Provide the [x, y] coordinate of the cell's center where the given text is located.  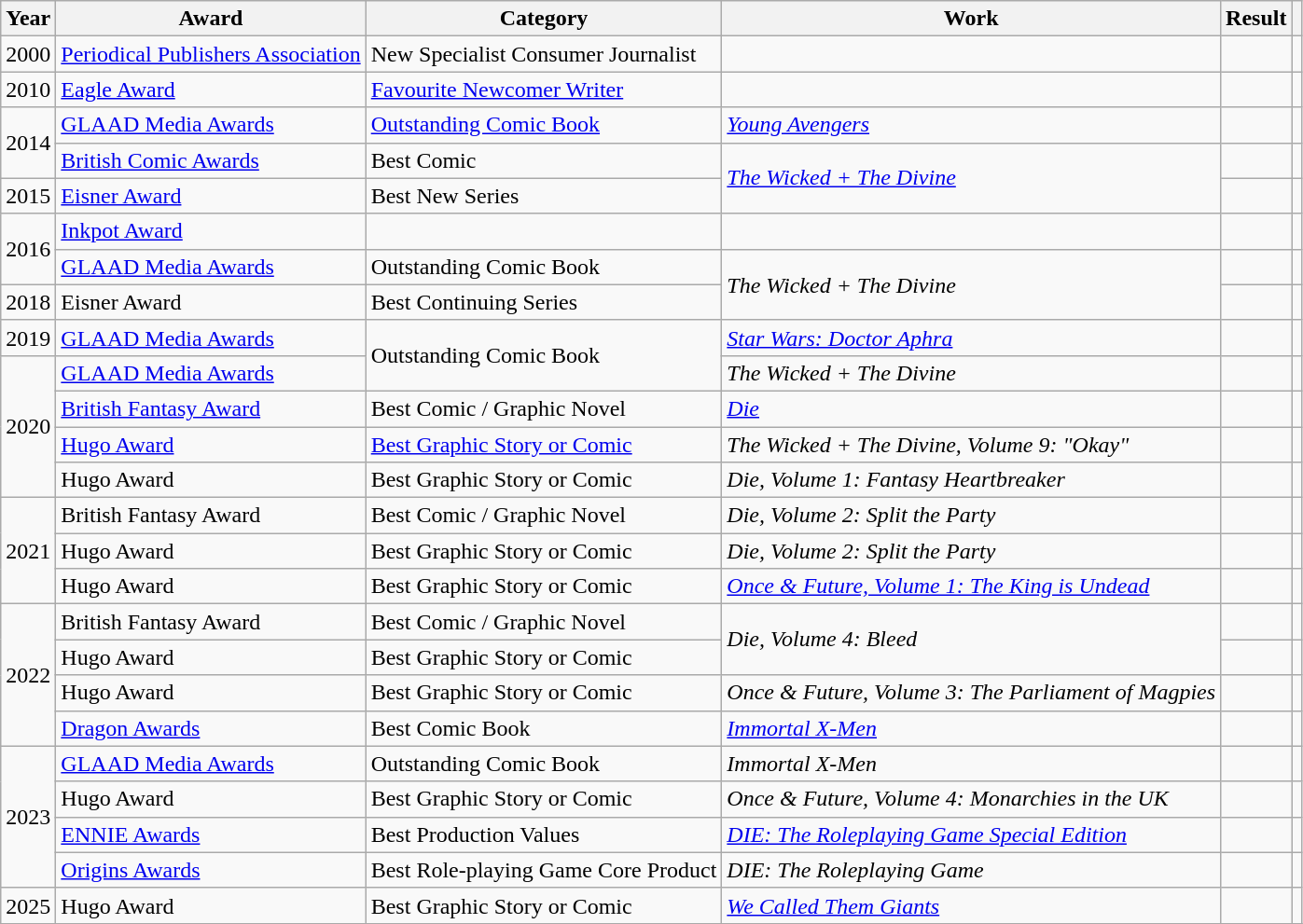
Award [211, 19]
Best New Series [544, 196]
Work [972, 19]
2016 [28, 249]
The Wicked + The Divine, Volume 9: "Okay" [972, 445]
British Comic Awards [211, 160]
Best Production Values [544, 834]
Best Comic Book [544, 728]
DIE: The Roleplaying Game Special Edition [972, 834]
We Called Them Giants [972, 905]
Origins Awards [211, 870]
2022 [28, 675]
Category [544, 19]
Young Avengers [972, 125]
Die [972, 408]
Inkpot Award [211, 231]
Favourite Newcomer Writer [544, 90]
Result [1256, 19]
2015 [28, 196]
New Specialist Consumer Journalist [544, 54]
Periodical Publishers Association [211, 54]
Once & Future, Volume 1: The King is Undead [972, 586]
Star Wars: Doctor Aphra [972, 338]
Year [28, 19]
Best Comic [544, 160]
2021 [28, 551]
Once & Future, Volume 4: Monarchies in the UK [972, 799]
Dragon Awards [211, 728]
2025 [28, 905]
Best Role-playing Game Core Product [544, 870]
Best Continuing Series [544, 302]
2019 [28, 338]
2023 [28, 817]
ENNIE Awards [211, 834]
2000 [28, 54]
2018 [28, 302]
Eagle Award [211, 90]
Die, Volume 1: Fantasy Heartbreaker [972, 480]
2014 [28, 143]
DIE: The Roleplaying Game [972, 870]
Die, Volume 4: Bleed [972, 640]
Once & Future, Volume 3: The Parliament of Magpies [972, 693]
2010 [28, 90]
2020 [28, 426]
